Capture the cell that displays the provided text and extract its [X, Y] central coordinate. 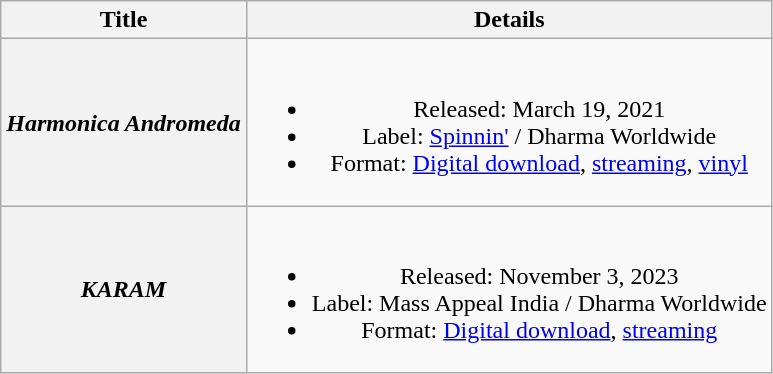
Harmonica Andromeda [124, 122]
KARAM [124, 290]
Details [509, 20]
Title [124, 20]
Released: November 3, 2023Label: Mass Appeal India / Dharma WorldwideFormat: Digital download, streaming [509, 290]
Released: March 19, 2021Label: Spinnin' / Dharma WorldwideFormat: Digital download, streaming, vinyl [509, 122]
